From the cell containing the given text, extract its center point as (x, y) coordinate. 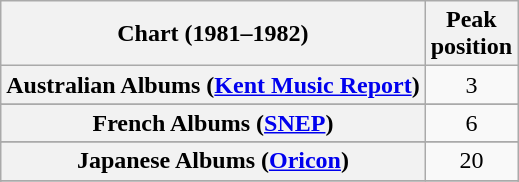
3 (471, 85)
Japanese Albums (Oricon) (213, 161)
Peak position (471, 34)
Chart (1981–1982) (213, 34)
French Albums (SNEP) (213, 123)
6 (471, 123)
20 (471, 161)
Australian Albums (Kent Music Report) (213, 85)
